Return [x, y] of the center of cell containing provided text 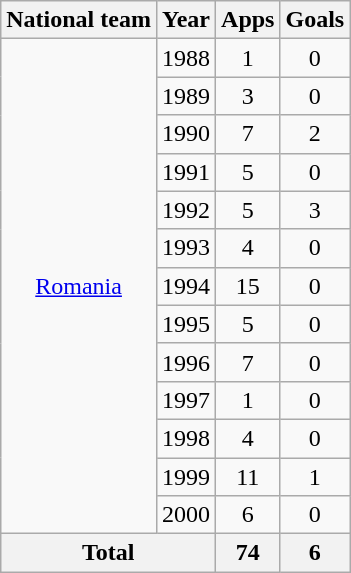
1988 [186, 58]
Total [108, 553]
1992 [186, 210]
2 [315, 134]
Romania [79, 286]
Year [186, 20]
74 [248, 553]
1995 [186, 324]
1998 [186, 438]
National team [79, 20]
1996 [186, 362]
1993 [186, 248]
1999 [186, 477]
Apps [248, 20]
1991 [186, 172]
1990 [186, 134]
1989 [186, 96]
1997 [186, 400]
11 [248, 477]
1994 [186, 286]
Goals [315, 20]
15 [248, 286]
2000 [186, 515]
